Detect which cell encompasses the target text, then output its [x, y] center coordinate. 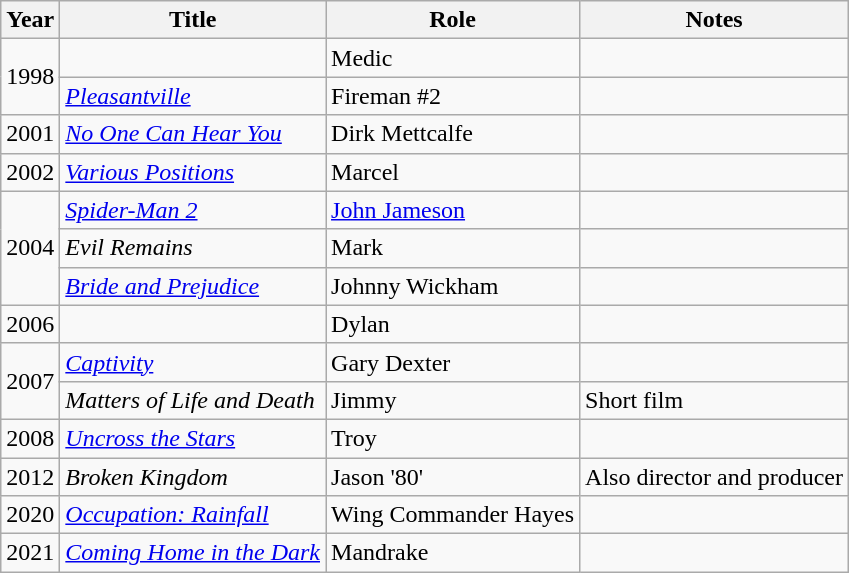
No One Can Hear You [193, 134]
2020 [30, 515]
Mandrake [453, 553]
2007 [30, 381]
Jason '80' [453, 477]
Title [193, 20]
Johnny Wickham [453, 286]
Coming Home in the Dark [193, 553]
Evil Remains [193, 248]
Troy [453, 438]
Broken Kingdom [193, 477]
Marcel [453, 172]
Spider-Man 2 [193, 210]
Uncross the Stars [193, 438]
Jimmy [453, 400]
Occupation: Rainfall [193, 515]
Dirk Mettcalfe [453, 134]
John Jameson [453, 210]
2006 [30, 324]
Bride and Prejudice [193, 286]
1998 [30, 77]
2021 [30, 553]
Dylan [453, 324]
Notes [714, 20]
Also director and producer [714, 477]
Short film [714, 400]
2004 [30, 248]
2002 [30, 172]
Captivity [193, 362]
Year [30, 20]
Wing Commander Hayes [453, 515]
Matters of Life and Death [193, 400]
Medic [453, 58]
Mark [453, 248]
2008 [30, 438]
2001 [30, 134]
Gary Dexter [453, 362]
Pleasantville [193, 96]
Role [453, 20]
Fireman #2 [453, 96]
2012 [30, 477]
Various Positions [193, 172]
